For the text-containing cell, return its midpoint in (x, y) coordinate format. 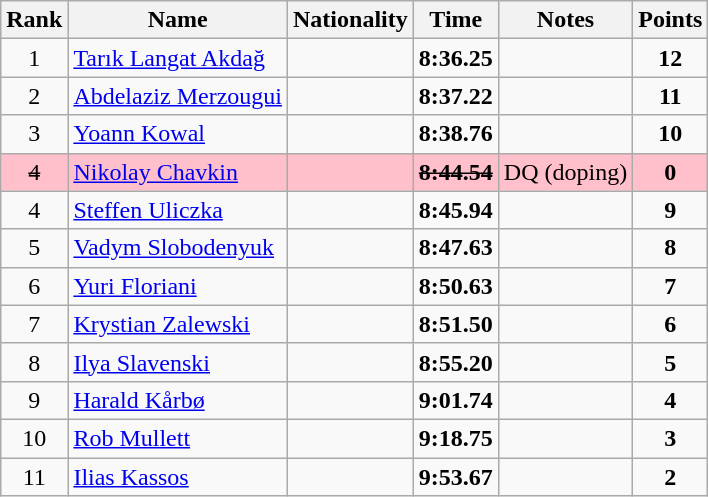
9:01.74 (456, 400)
Name (178, 20)
8:50.63 (456, 286)
Yoann Kowal (178, 134)
Yuri Floriani (178, 286)
8:44.54 (456, 172)
Time (456, 20)
Nikolay Chavkin (178, 172)
Rank (34, 20)
Rob Mullett (178, 438)
8:45.94 (456, 210)
Tarık Langat Akdağ (178, 58)
Harald Kårbø (178, 400)
9:53.67 (456, 477)
9:18.75 (456, 438)
12 (670, 58)
8:36.25 (456, 58)
8:51.50 (456, 324)
Ilya Slavenski (178, 362)
DQ (doping) (565, 172)
Nationality (351, 20)
Notes (565, 20)
Points (670, 20)
Ilias Kassos (178, 477)
0 (670, 172)
8:38.76 (456, 134)
1 (34, 58)
8:47.63 (456, 248)
Krystian Zalewski (178, 324)
Steffen Uliczka (178, 210)
Vadym Slobodenyuk (178, 248)
Abdelaziz Merzougui (178, 96)
8:37.22 (456, 96)
8:55.20 (456, 362)
